Determine the [X, Y] coordinate at the center of the cell enclosing the given text.  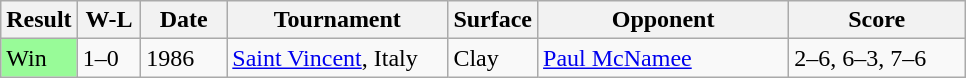
2–6, 6–3, 7–6 [877, 58]
1–0 [109, 58]
Result [39, 20]
Clay [493, 58]
Tournament [338, 20]
Paul McNamee [664, 58]
Saint Vincent, Italy [338, 58]
Win [39, 58]
Date [184, 20]
1986 [184, 58]
Surface [493, 20]
Opponent [664, 20]
W-L [109, 20]
Score [877, 20]
